Identify which cell holds the provided text, then report its [x, y] central coordinate. 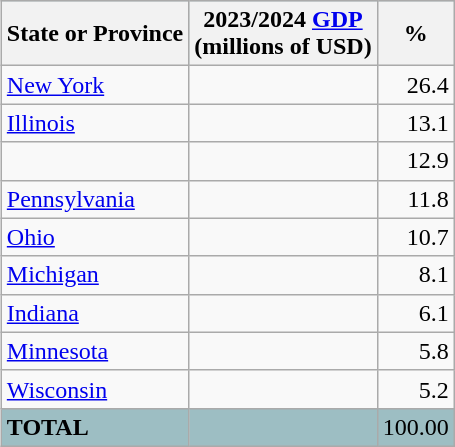
Michigan [94, 275]
12.9 [416, 161]
6.1 [416, 313]
11.8 [416, 199]
State or Province [94, 34]
100.00 [416, 427]
5.8 [416, 351]
10.7 [416, 237]
2023/2024 GDP(millions of USD) [283, 34]
8.1 [416, 275]
Illinois [94, 123]
Ohio [94, 237]
5.2 [416, 389]
TOTAL [94, 427]
% [416, 34]
Pennsylvania [94, 199]
New York [94, 85]
Wisconsin [94, 389]
26.4 [416, 85]
Minnesota [94, 351]
Indiana [94, 313]
13.1 [416, 123]
